Determine the [X, Y] coordinate at the center of the cell enclosing the given text.  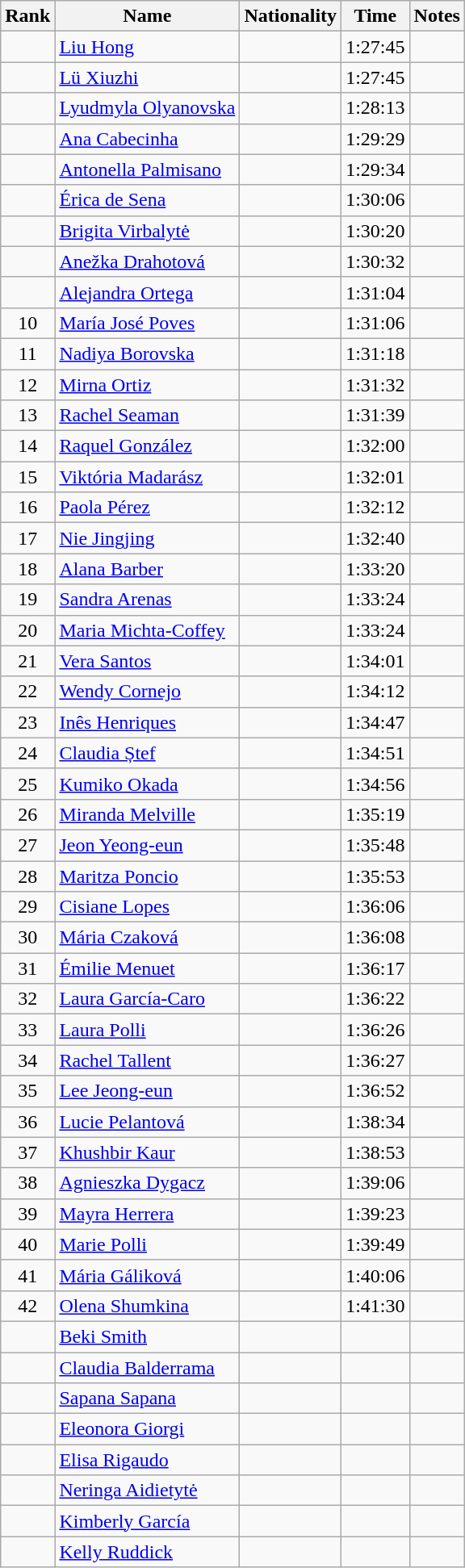
21 [27, 661]
1:31:04 [375, 292]
Laura García-Caro [147, 999]
Nie Jingjing [147, 538]
1:35:48 [375, 845]
1:31:32 [375, 385]
1:40:06 [375, 1275]
1:33:20 [375, 569]
13 [27, 416]
1:35:53 [375, 876]
1:31:18 [375, 353]
1:32:40 [375, 538]
1:39:06 [375, 1183]
Alana Barber [147, 569]
41 [27, 1275]
17 [27, 538]
15 [27, 477]
28 [27, 876]
Liu Hong [147, 47]
1:34:01 [375, 661]
Wendy Cornejo [147, 692]
1:36:26 [375, 1030]
Eleonora Giorgi [147, 1429]
Claudia Balderrama [147, 1368]
Vera Santos [147, 661]
1:36:27 [375, 1060]
20 [27, 630]
Brigita Virbalytė [147, 231]
Miranda Melville [147, 814]
Rachel Tallent [147, 1060]
Raquel González [147, 446]
26 [27, 814]
Paola Pérez [147, 508]
Beki Smith [147, 1336]
Nationality [291, 16]
Laura Polli [147, 1030]
31 [27, 968]
38 [27, 1183]
1:28:13 [375, 108]
1:31:06 [375, 323]
1:30:06 [375, 200]
Mayra Herrera [147, 1214]
Name [147, 16]
22 [27, 692]
12 [27, 385]
Lyudmyla Olyanovska [147, 108]
Émilie Menuet [147, 968]
Jeon Yeong-eun [147, 845]
1:34:56 [375, 784]
36 [27, 1122]
1:36:17 [375, 968]
10 [27, 323]
Claudia Ștef [147, 753]
Nadiya Borovska [147, 353]
Mária Gáliková [147, 1275]
Alejandra Ortega [147, 292]
1:41:30 [375, 1306]
Maria Michta-Coffey [147, 630]
Viktória Madarász [147, 477]
1:30:20 [375, 231]
30 [27, 938]
34 [27, 1060]
23 [27, 722]
Sandra Arenas [147, 600]
Sapana Sapana [147, 1399]
Mária Czaková [147, 938]
Olena Shumkina [147, 1306]
Cisiane Lopes [147, 907]
Érica de Sena [147, 200]
33 [27, 1030]
1:35:19 [375, 814]
Anežka Drahotová [147, 261]
1:31:39 [375, 416]
Khushbir Kaur [147, 1152]
29 [27, 907]
27 [27, 845]
1:29:29 [375, 139]
Kimberly García [147, 1521]
1:32:12 [375, 508]
24 [27, 753]
María José Poves [147, 323]
37 [27, 1152]
25 [27, 784]
1:32:00 [375, 446]
1:34:12 [375, 692]
1:30:32 [375, 261]
14 [27, 446]
Antonella Palmisano [147, 169]
Rachel Seaman [147, 416]
1:38:34 [375, 1122]
40 [27, 1244]
1:36:52 [375, 1091]
32 [27, 999]
1:36:06 [375, 907]
1:36:08 [375, 938]
Elisa Rigaudo [147, 1460]
Maritza Poncio [147, 876]
1:39:49 [375, 1244]
1:34:51 [375, 753]
Kelly Ruddick [147, 1552]
11 [27, 353]
Neringa Aidietytė [147, 1491]
Kumiko Okada [147, 784]
Notes [437, 16]
Inês Henriques [147, 722]
35 [27, 1091]
Rank [27, 16]
Time [375, 16]
1:36:22 [375, 999]
Lü Xiuzhi [147, 77]
16 [27, 508]
1:34:47 [375, 722]
18 [27, 569]
1:38:53 [375, 1152]
Lucie Pelantová [147, 1122]
Ana Cabecinha [147, 139]
19 [27, 600]
Mirna Ortiz [147, 385]
1:32:01 [375, 477]
42 [27, 1306]
Agnieszka Dygacz [147, 1183]
39 [27, 1214]
1:39:23 [375, 1214]
1:29:34 [375, 169]
Lee Jeong-eun [147, 1091]
Marie Polli [147, 1244]
